Extract the [x, y] coordinate from the center of the cell holding the provided text.  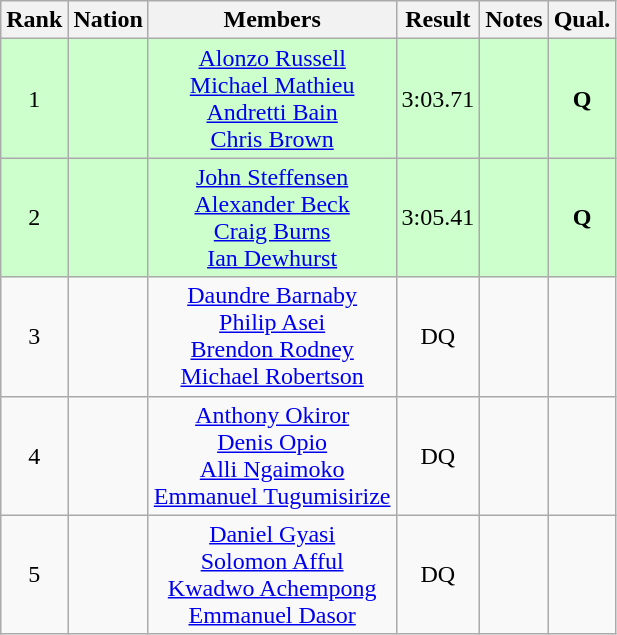
Daniel GyasiSolomon AffulKwadwo AchempongEmmanuel Dasor [272, 574]
Daundre BarnabyPhilip AseiBrendon RodneyMichael Robertson [272, 336]
3:05.41 [438, 218]
4 [34, 456]
Result [438, 20]
1 [34, 98]
Qual. [582, 20]
3 [34, 336]
2 [34, 218]
Notes [514, 20]
5 [34, 574]
3:03.71 [438, 98]
Members [272, 20]
Nation [108, 20]
Anthony OkirorDenis OpioAlli NgaimokoEmmanuel Tugumisirize [272, 456]
John SteffensenAlexander BeckCraig BurnsIan Dewhurst [272, 218]
Rank [34, 20]
Alonzo RussellMichael Mathieu Andretti BainChris Brown [272, 98]
